Determine the [x, y] coordinate at the center of the cell enclosing the given text.  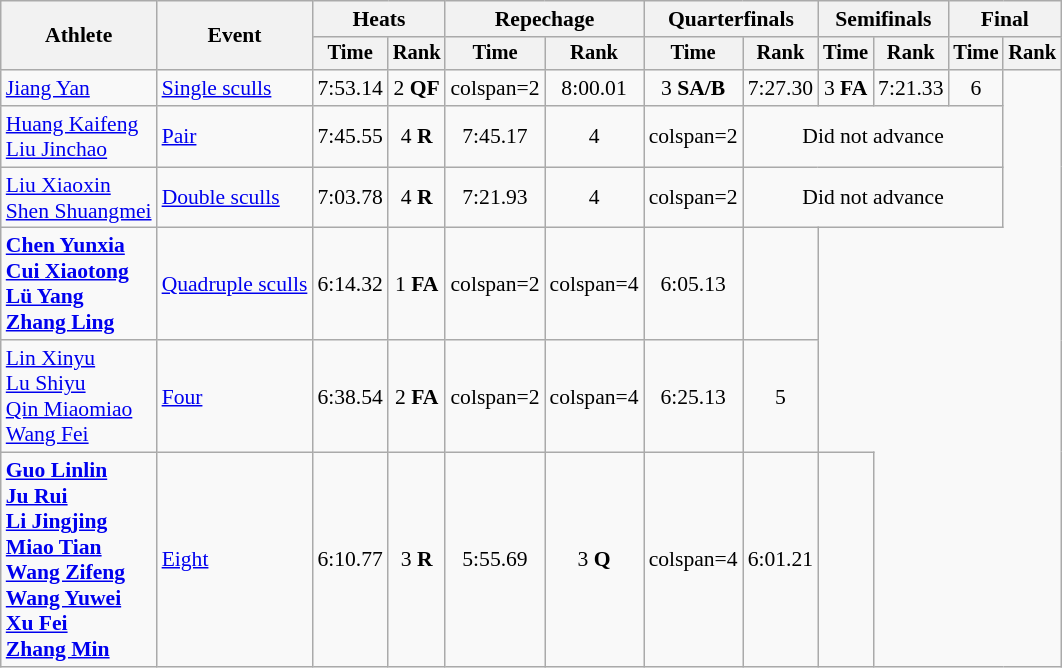
1 FA [417, 284]
Huang KaifengLiu Jinchao [79, 136]
8:00.01 [594, 88]
Final [1005, 19]
Heats [378, 19]
Event [235, 36]
7:21.33 [910, 88]
Guo LinlinJu RuiLi JingjingMiao TianWang ZifengWang YuweiXu FeiZhang Min [79, 560]
6 [976, 88]
7:53.14 [350, 88]
3 R [417, 560]
5:55.69 [494, 560]
3 Q [594, 560]
Quarterfinals [732, 19]
Jiang Yan [79, 88]
7:03.78 [350, 198]
Pair [235, 136]
Athlete [79, 36]
7:27.30 [780, 88]
6:25.13 [694, 396]
2 FA [417, 396]
6:01.21 [780, 560]
Semifinals [883, 19]
Lin XinyuLu ShiyuQin MiaomiaoWang Fei [79, 396]
3 SA/B [694, 88]
3 FA [846, 88]
6:10.77 [350, 560]
6:14.32 [350, 284]
Liu XiaoxinShen Shuangmei [79, 198]
Repechage [544, 19]
7:45.17 [494, 136]
6:38.54 [350, 396]
5 [780, 396]
Four [235, 396]
7:45.55 [350, 136]
7:21.93 [494, 198]
Quadruple sculls [235, 284]
Eight [235, 560]
2 QF [417, 88]
Double sculls [235, 198]
Single sculls [235, 88]
Chen YunxiaCui XiaotongLü YangZhang Ling [79, 284]
6:05.13 [694, 284]
